Search for the cell housing the specified text and yield its (x, y) center coordinate. 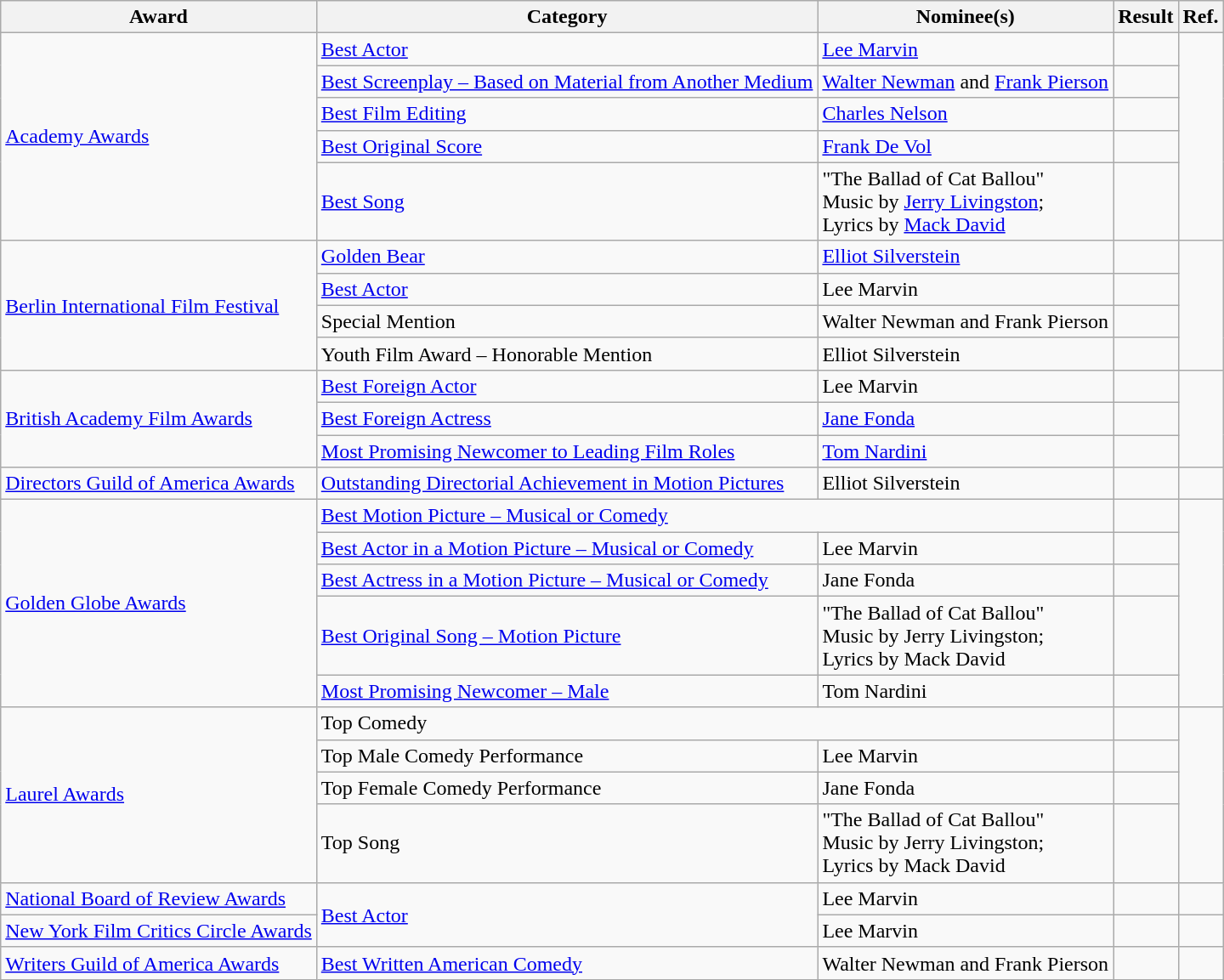
Best Foreign Actress (567, 418)
Directors Guild of America Awards (159, 484)
Special Mention (567, 321)
Laurel Awards (159, 795)
Best Song (567, 201)
Golden Bear (567, 257)
Top Male Comedy Performance (567, 756)
Golden Globe Awards (159, 603)
Berlin International Film Festival (159, 305)
Best Motion Picture – Musical or Comedy (714, 516)
Outstanding Directorial Achievement in Motion Pictures (567, 484)
Result (1146, 17)
British Academy Film Awards (159, 418)
Youth Film Award – Honorable Mention (567, 354)
National Board of Review Awards (159, 898)
Writers Guild of America Awards (159, 963)
New York Film Critics Circle Awards (159, 931)
Best Screenplay – Based on Material from Another Medium (567, 82)
Academy Awards (159, 137)
Nominee(s) (966, 17)
Best Film Editing (567, 114)
Category (567, 17)
Award (159, 17)
Best Actress in a Motion Picture – Musical or Comedy (567, 581)
Top Song (567, 843)
Most Promising Newcomer – Male (567, 691)
Most Promising Newcomer to Leading Film Roles (567, 451)
Top Female Comedy Performance (567, 788)
Best Foreign Actor (567, 386)
Best Actor in a Motion Picture – Musical or Comedy (567, 548)
Top Comedy (714, 723)
Best Original Score (567, 146)
Frank De Vol (966, 146)
Charles Nelson (966, 114)
Best Written American Comedy (567, 963)
Best Original Song – Motion Picture (567, 636)
Ref. (1200, 17)
